Pinpoint the cell where the given text exists, returning its (X, Y) midpoint coordinate. 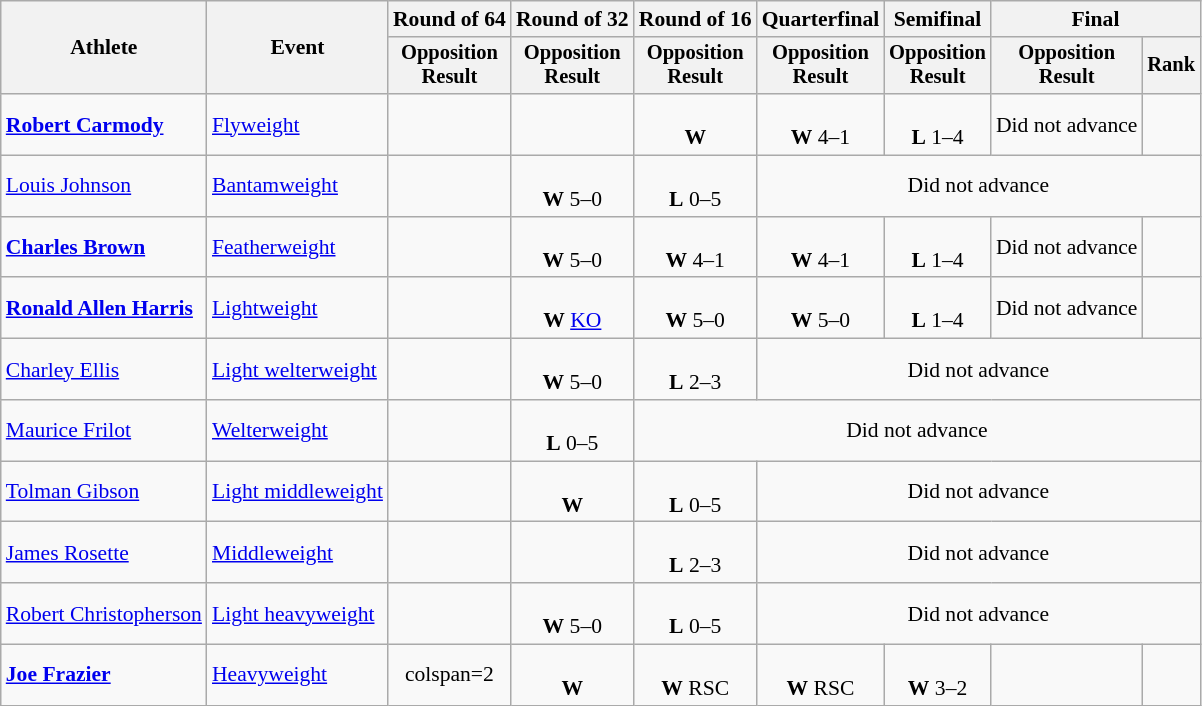
colspan=2 (450, 676)
Louis Johnson (104, 186)
Heavyweight (298, 676)
Robert Christopherson (104, 614)
Rank (1171, 66)
Flyweight (298, 124)
Round of 32 (572, 19)
Final (1096, 19)
Middleweight (298, 552)
Welterweight (298, 430)
Light heavyweight (298, 614)
Athlete (104, 48)
Light welterweight (298, 370)
Event (298, 48)
Maurice Frilot (104, 430)
Joe Frazier (104, 676)
Tolman Gibson (104, 492)
Semifinal (938, 19)
Robert Carmody (104, 124)
W 3–2 (938, 676)
Quarterfinal (821, 19)
Featherweight (298, 248)
James Rosette (104, 552)
Round of 64 (450, 19)
Charles Brown (104, 248)
Ronald Allen Harris (104, 308)
Round of 16 (696, 19)
Light middleweight (298, 492)
Lightweight (298, 308)
W KO (572, 308)
Bantamweight (298, 186)
Charley Ellis (104, 370)
